Identify which cell holds the provided text, then report its [x, y] central coordinate. 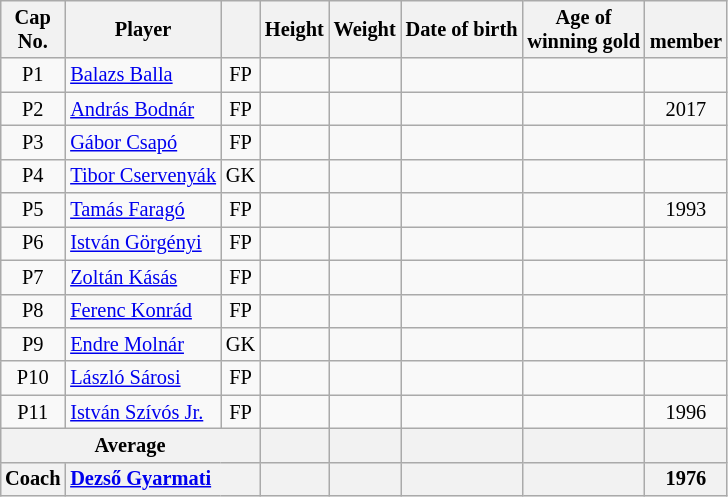
Height [294, 29]
P11 [32, 412]
István Szívós Jr. [143, 412]
1996 [686, 412]
Player [143, 29]
László Sárosi [143, 378]
Date of birth [462, 29]
Zoltán Kásás [143, 277]
1993 [686, 210]
P7 [32, 277]
P9 [32, 344]
Ferenc Konrád [143, 311]
Age ofwinning gold [583, 29]
2017 [686, 109]
Tibor Cservenyák [143, 176]
Weight [365, 29]
Dezső Gyarmati [162, 479]
Tamás Faragó [143, 210]
Coach [32, 479]
P2 [32, 109]
1976 [686, 479]
P10 [32, 378]
P4 [32, 176]
Gábor Csapó [143, 142]
P3 [32, 142]
P8 [32, 311]
CapNo. [32, 29]
P5 [32, 210]
Balazs Balla [143, 75]
P6 [32, 243]
András Bodnár [143, 109]
Average [130, 445]
Endre Molnár [143, 344]
member [686, 29]
István Görgényi [143, 243]
P1 [32, 75]
